Identify which cell holds the provided text, then report its (x, y) central coordinate. 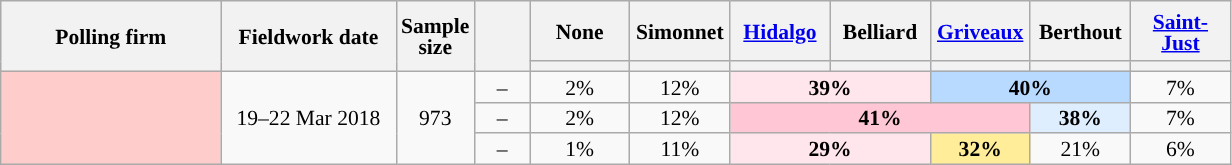
19–22 Mar 2018 (308, 118)
Polling firm (111, 36)
32% (980, 150)
Griveaux (980, 31)
None (580, 31)
1% (580, 150)
41% (880, 118)
973 (435, 118)
39% (830, 86)
38% (1080, 118)
Samplesize (435, 36)
Fieldwork date (308, 36)
Saint-Just (1180, 31)
Belliard (880, 31)
21% (1080, 150)
11% (680, 150)
Berthout (1080, 31)
40% (1030, 86)
Simonnet (680, 31)
6% (1180, 150)
Hidalgo (780, 31)
29% (830, 150)
